Locate the cell with the specified text and output its [x, y] center coordinate. 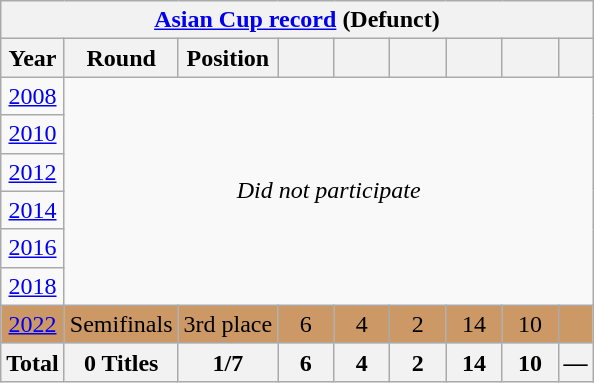
3rd place [228, 324]
2022 [33, 324]
Did not participate [328, 191]
Year [33, 58]
Position [228, 58]
2016 [33, 248]
1/7 [228, 362]
— [576, 362]
2014 [33, 210]
Total [33, 362]
Semifinals [121, 324]
2012 [33, 172]
Asian Cup record (Defunct) [297, 20]
2008 [33, 96]
Round [121, 58]
2010 [33, 134]
2018 [33, 286]
0 Titles [121, 362]
